Extract the (X, Y) coordinate from the center of the cell holding the provided text.  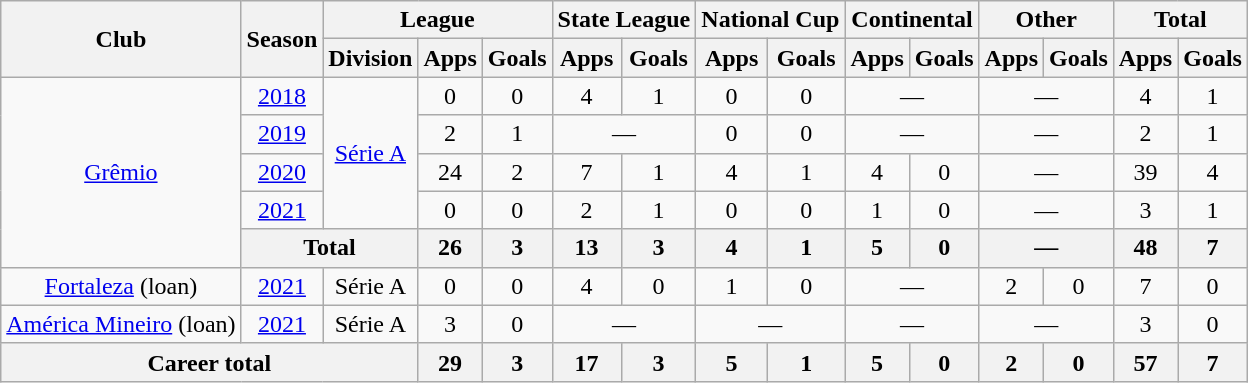
29 (450, 362)
State League (624, 20)
2019 (282, 134)
Grêmio (121, 172)
26 (450, 248)
Fortaleza (loan) (121, 286)
2020 (282, 172)
13 (586, 248)
48 (1145, 248)
24 (450, 172)
National Cup (770, 20)
América Mineiro (loan) (121, 324)
39 (1145, 172)
Club (121, 39)
57 (1145, 362)
17 (586, 362)
League (438, 20)
2018 (282, 96)
Other (1046, 20)
Division (370, 58)
Season (282, 39)
Career total (210, 362)
Continental (912, 20)
